From the cell containing the given text, extract its center point as (x, y) coordinate. 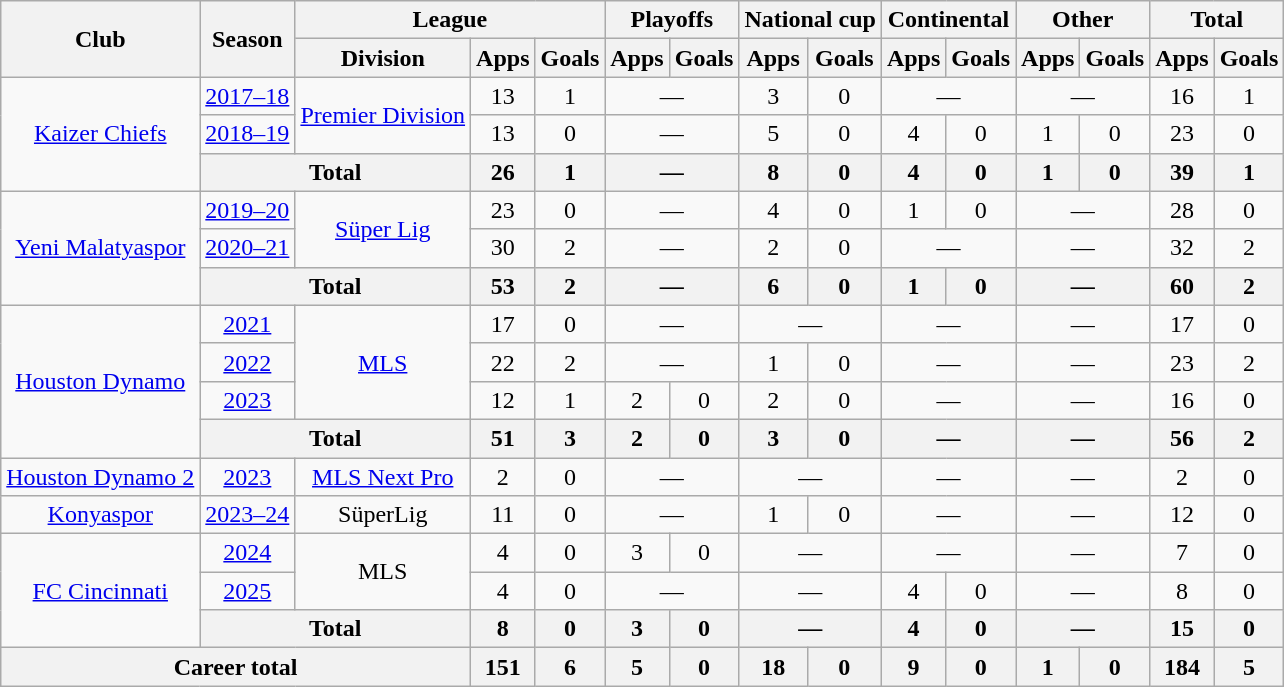
32 (1182, 248)
9 (913, 667)
2020–21 (248, 248)
53 (503, 286)
2021 (248, 324)
Houston Dynamo (100, 381)
Continental (948, 20)
MLS Next Pro (383, 477)
2025 (248, 591)
Yeni Malatyaspor (100, 248)
Konyaspor (100, 515)
2023–24 (248, 515)
51 (503, 438)
2024 (248, 553)
Career total (236, 667)
League (450, 20)
2017–18 (248, 96)
39 (1182, 172)
Premier Division (383, 115)
Kaizer Chiefs (100, 134)
SüperLig (383, 515)
Playoffs (672, 20)
28 (1182, 210)
22 (503, 362)
FC Cincinnati (100, 591)
7 (1182, 553)
26 (503, 172)
60 (1182, 286)
30 (503, 248)
Division (383, 58)
Season (248, 39)
Süper Lig (383, 229)
2022 (248, 362)
184 (1182, 667)
56 (1182, 438)
18 (773, 667)
151 (503, 667)
Club (100, 39)
National cup (810, 20)
2018–19 (248, 134)
Other (1083, 20)
15 (1182, 629)
2019–20 (248, 210)
Houston Dynamo 2 (100, 477)
11 (503, 515)
